Output the [X, Y] coordinate of the center of the cell containing the given text.  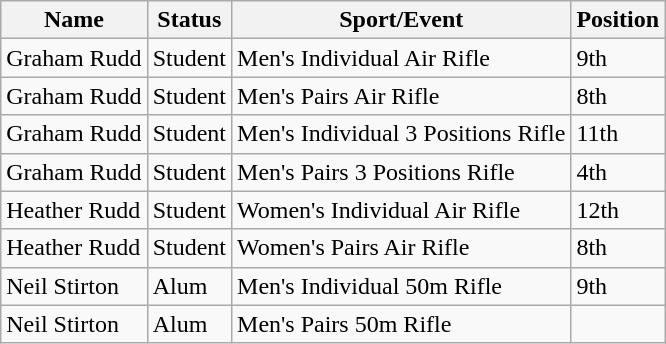
Men's Pairs 3 Positions Rifle [402, 172]
Sport/Event [402, 20]
Men's Pairs Air Rifle [402, 96]
Women's Pairs Air Rifle [402, 248]
12th [618, 210]
Men's Individual 50m Rifle [402, 286]
Men's Individual Air Rifle [402, 58]
Men's Pairs 50m Rifle [402, 324]
4th [618, 172]
Name [74, 20]
Position [618, 20]
11th [618, 134]
Women's Individual Air Rifle [402, 210]
Status [189, 20]
Men's Individual 3 Positions Rifle [402, 134]
